Find where the given text appears and provide that cell's center as [X, Y] coordinate. 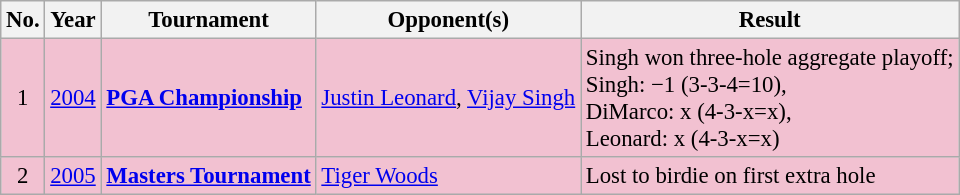
2 [23, 176]
Masters Tournament [208, 176]
PGA Championship [208, 98]
2004 [73, 98]
Tiger Woods [448, 176]
Tournament [208, 20]
Justin Leonard, Vijay Singh [448, 98]
2005 [73, 176]
No. [23, 20]
1 [23, 98]
Year [73, 20]
Result [769, 20]
Lost to birdie on first extra hole [769, 176]
Opponent(s) [448, 20]
Singh won three-hole aggregate playoff;Singh: −1 (3-3-4=10),DiMarco: x (4-3-x=x),Leonard: x (4-3-x=x) [769, 98]
